Capture the cell that displays the provided text and extract its [X, Y] central coordinate. 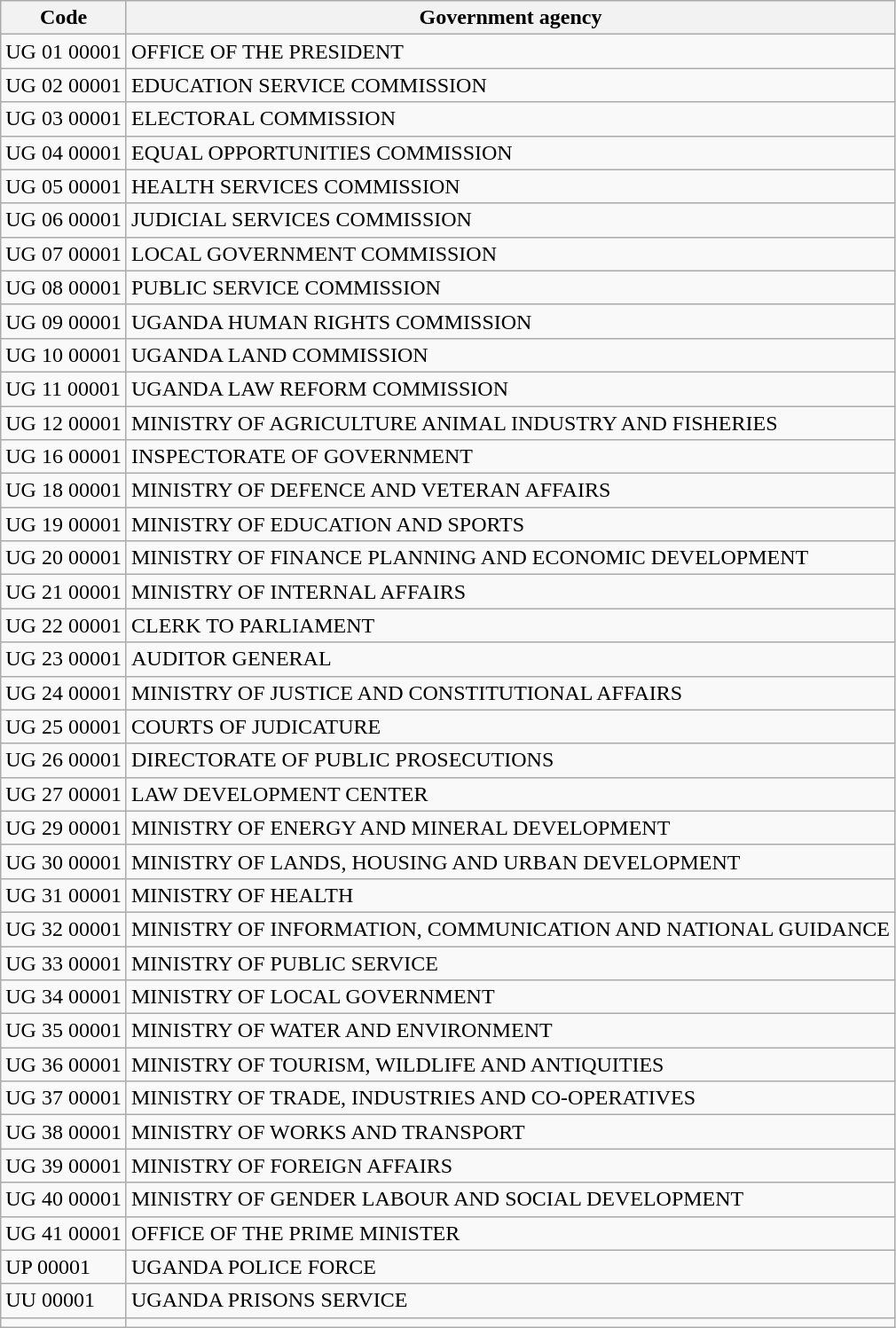
UG 36 00001 [64, 1065]
DIRECTORATE OF PUBLIC PROSECUTIONS [510, 760]
MINISTRY OF WORKS AND TRANSPORT [510, 1132]
OFFICE OF THE PRESIDENT [510, 51]
UG 09 00001 [64, 321]
MINISTRY OF WATER AND ENVIRONMENT [510, 1031]
AUDITOR GENERAL [510, 659]
MINISTRY OF AGRICULTURE ANIMAL INDUSTRY AND FISHERIES [510, 423]
UG 39 00001 [64, 1166]
UGANDA POLICE FORCE [510, 1267]
UGANDA LAW REFORM COMMISSION [510, 389]
Government agency [510, 18]
UGANDA PRISONS SERVICE [510, 1300]
UG 33 00001 [64, 963]
UG 21 00001 [64, 592]
INSPECTORATE OF GOVERNMENT [510, 457]
MINISTRY OF INTERNAL AFFAIRS [510, 592]
UG 11 00001 [64, 389]
EDUCATION SERVICE COMMISSION [510, 85]
MINISTRY OF FINANCE PLANNING AND ECONOMIC DEVELOPMENT [510, 558]
UG 03 00001 [64, 119]
UG 27 00001 [64, 794]
UG 08 00001 [64, 287]
UG 05 00001 [64, 186]
MINISTRY OF FOREIGN AFFAIRS [510, 1166]
UG 38 00001 [64, 1132]
MINISTRY OF INFORMATION, COMMUNICATION AND NATIONAL GUIDANCE [510, 929]
UG 24 00001 [64, 693]
UG 02 00001 [64, 85]
UGANDA LAND COMMISSION [510, 355]
UG 37 00001 [64, 1098]
UG 31 00001 [64, 895]
UG 25 00001 [64, 727]
UG 26 00001 [64, 760]
HEALTH SERVICES COMMISSION [510, 186]
UG 34 00001 [64, 997]
UG 41 00001 [64, 1233]
UG 06 00001 [64, 220]
MINISTRY OF LOCAL GOVERNMENT [510, 997]
UG 32 00001 [64, 929]
MINISTRY OF LANDS, HOUSING AND URBAN DEVELOPMENT [510, 861]
UG 20 00001 [64, 558]
MINISTRY OF PUBLIC SERVICE [510, 963]
UG 12 00001 [64, 423]
MINISTRY OF ENERGY AND MINERAL DEVELOPMENT [510, 828]
UG 22 00001 [64, 625]
LAW DEVELOPMENT CENTER [510, 794]
Code [64, 18]
UG 04 00001 [64, 153]
MINISTRY OF GENDER LABOUR AND SOCIAL DEVELOPMENT [510, 1199]
UG 10 00001 [64, 355]
UP 00001 [64, 1267]
UG 18 00001 [64, 491]
UU 00001 [64, 1300]
MINISTRY OF DEFENCE AND VETERAN AFFAIRS [510, 491]
COURTS OF JUDICATURE [510, 727]
LOCAL GOVERNMENT COMMISSION [510, 254]
MINISTRY OF HEALTH [510, 895]
CLERK TO PARLIAMENT [510, 625]
EQUAL OPPORTUNITIES COMMISSION [510, 153]
MINISTRY OF TRADE, INDUSTRIES AND CO-OPERATIVES [510, 1098]
UG 07 00001 [64, 254]
MINISTRY OF TOURISM, WILDLIFE AND ANTIQUITIES [510, 1065]
UGANDA HUMAN RIGHTS COMMISSION [510, 321]
ELECTORAL COMMISSION [510, 119]
UG 35 00001 [64, 1031]
PUBLIC SERVICE COMMISSION [510, 287]
UG 01 00001 [64, 51]
UG 30 00001 [64, 861]
UG 29 00001 [64, 828]
UG 19 00001 [64, 524]
MINISTRY OF EDUCATION AND SPORTS [510, 524]
UG 40 00001 [64, 1199]
OFFICE OF THE PRIME MINISTER [510, 1233]
UG 23 00001 [64, 659]
UG 16 00001 [64, 457]
MINISTRY OF JUSTICE AND CONSTITUTIONAL AFFAIRS [510, 693]
JUDICIAL SERVICES COMMISSION [510, 220]
